Output the (x, y) coordinate of the center of the cell containing the given text.  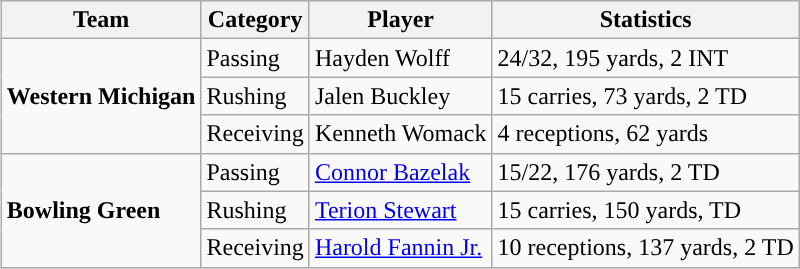
Category (255, 20)
Hayden Wolff (400, 58)
Kenneth Womack (400, 134)
10 receptions, 137 yards, 2 TD (646, 248)
15/22, 176 yards, 2 TD (646, 172)
15 carries, 150 yards, TD (646, 210)
Harold Fannin Jr. (400, 248)
Jalen Buckley (400, 96)
Western Michigan (101, 96)
24/32, 195 yards, 2 INT (646, 58)
Terion Stewart (400, 210)
Player (400, 20)
Statistics (646, 20)
Bowling Green (101, 210)
15 carries, 73 yards, 2 TD (646, 96)
Team (101, 20)
4 receptions, 62 yards (646, 134)
Connor Bazelak (400, 172)
